Pinpoint the cell where the given text exists, returning its [X, Y] midpoint coordinate. 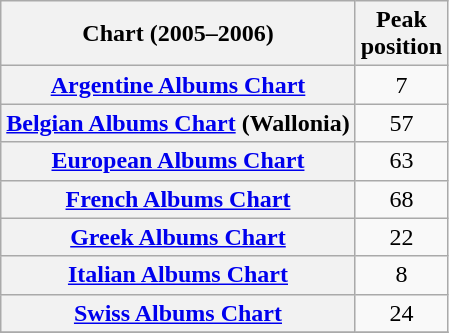
24 [401, 313]
Chart (2005–2006) [178, 34]
Peakposition [401, 34]
7 [401, 85]
63 [401, 161]
Swiss Albums Chart [178, 313]
Belgian Albums Chart (Wallonia) [178, 123]
8 [401, 275]
22 [401, 237]
57 [401, 123]
68 [401, 199]
Italian Albums Chart [178, 275]
French Albums Chart [178, 199]
Argentine Albums Chart [178, 85]
Greek Albums Chart [178, 237]
European Albums Chart [178, 161]
